Provide the [x, y] coordinate of the cell's center where the given text is located.  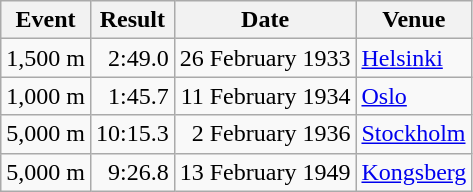
Event [46, 20]
11 February 1934 [265, 96]
1,000 m [46, 96]
Oslo [414, 96]
9:26.8 [132, 172]
13 February 1949 [265, 172]
26 February 1933 [265, 58]
Kongsberg [414, 172]
2:49.0 [132, 58]
Date [265, 20]
Helsinki [414, 58]
10:15.3 [132, 134]
Result [132, 20]
Venue [414, 20]
1:45.7 [132, 96]
Stockholm [414, 134]
1,500 m [46, 58]
2 February 1936 [265, 134]
